Extract the [X, Y] coordinate from the center of the cell holding the provided text.  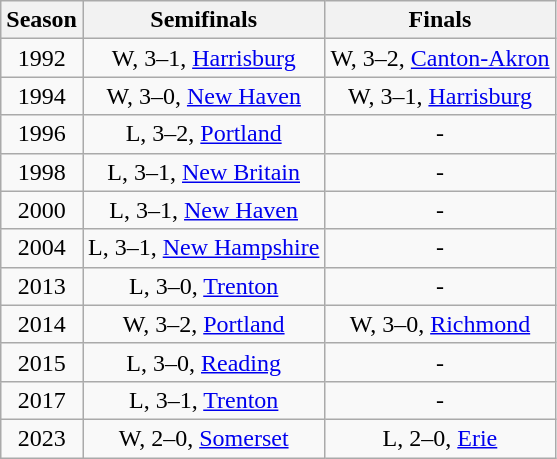
L, 3–2, Portland [203, 134]
W, 3–2, Portland [203, 324]
W, 3–2, Canton-Akron [440, 58]
L, 3–1, New Hampshire [203, 248]
L, 3–1, Trenton [203, 400]
2017 [42, 400]
2004 [42, 248]
L, 3–1, New Haven [203, 210]
Season [42, 20]
W, 3–0, New Haven [203, 96]
L, 3–0, Reading [203, 362]
1992 [42, 58]
L, 3–0, Trenton [203, 286]
L, 3–1, New Britain [203, 172]
2000 [42, 210]
1994 [42, 96]
2023 [42, 438]
2015 [42, 362]
W, 2–0, Somerset [203, 438]
1996 [42, 134]
Semifinals [203, 20]
2013 [42, 286]
Finals [440, 20]
W, 3–0, Richmond [440, 324]
L, 2–0, Erie [440, 438]
2014 [42, 324]
1998 [42, 172]
